For the text-containing cell, return its midpoint in (X, Y) coordinate format. 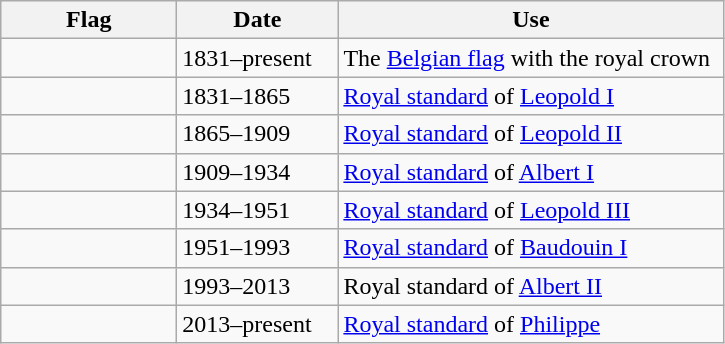
Royal standard of Philippe (531, 324)
1934–1951 (258, 210)
1865–1909 (258, 134)
1831–present (258, 58)
1951–1993 (258, 248)
Royal standard of Leopold III (531, 210)
Royal standard of Albert I (531, 172)
Use (531, 20)
The Belgian flag with the royal crown (531, 58)
Royal standard of Leopold I (531, 96)
1993–2013 (258, 286)
Royal standard of Leopold II (531, 134)
Royal standard of Albert II (531, 286)
1831–1865 (258, 96)
2013–present (258, 324)
1909–1934 (258, 172)
Royal standard of Baudouin I (531, 248)
Flag (89, 20)
Date (258, 20)
